For the text-containing cell, return its midpoint in [x, y] coordinate format. 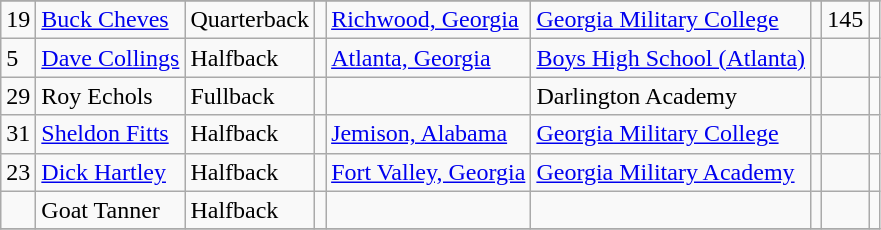
Dick Hartley [110, 172]
31 [18, 134]
5 [18, 58]
Buck Cheves [110, 20]
Roy Echols [110, 96]
Fullback [250, 96]
145 [846, 20]
Dave Collings [110, 58]
29 [18, 96]
Georgia Military Academy [671, 172]
Jemison, Alabama [428, 134]
Goat Tanner [110, 210]
Atlanta, Georgia [428, 58]
Fort Valley, Georgia [428, 172]
Quarterback [250, 20]
Darlington Academy [671, 96]
23 [18, 172]
Boys High School (Atlanta) [671, 58]
Richwood, Georgia [428, 20]
Sheldon Fitts [110, 134]
19 [18, 20]
